For the text-containing cell, return its midpoint in (X, Y) coordinate format. 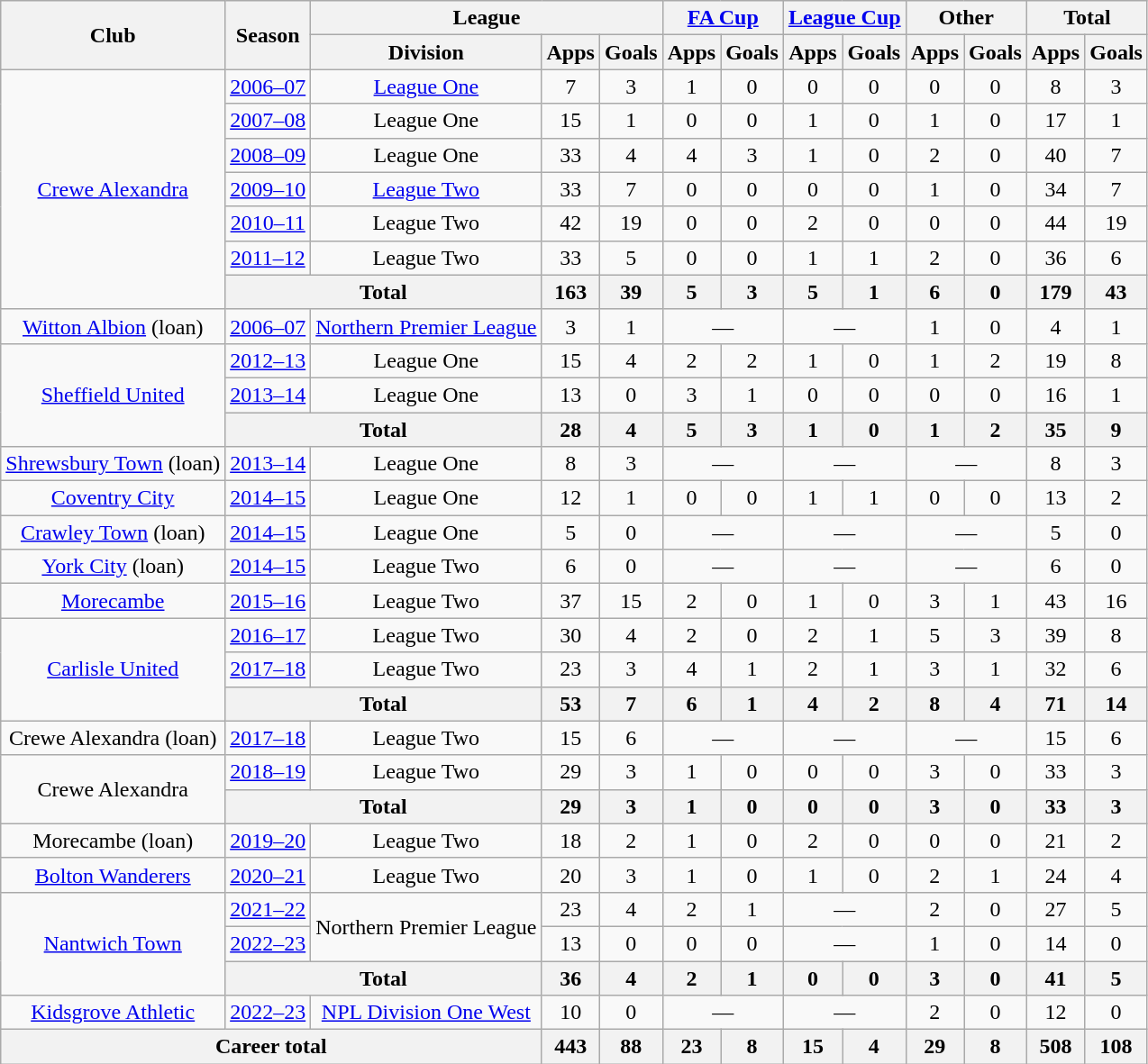
Kidsgrove Athletic (114, 1013)
2007–08 (269, 121)
28 (570, 430)
27 (1055, 909)
York City (loan) (114, 567)
2019–20 (269, 841)
163 (570, 292)
2012–13 (269, 360)
2009–10 (269, 189)
21 (1055, 841)
44 (1055, 223)
41 (1055, 978)
NPL Division One West (426, 1013)
Other (966, 18)
71 (1055, 704)
2016–17 (269, 635)
Crewe Alexandra (loan) (114, 738)
20 (570, 875)
35 (1055, 430)
2021–22 (269, 909)
Carlisle United (114, 669)
FA Cup (723, 18)
2015–16 (269, 601)
9 (1116, 430)
30 (570, 635)
Club (114, 35)
40 (1055, 155)
108 (1116, 1047)
League (487, 18)
Bolton Wanderers (114, 875)
32 (1055, 669)
2008–09 (269, 155)
Coventry City (114, 498)
League Cup (844, 18)
179 (1055, 292)
Witton Albion (loan) (114, 326)
443 (570, 1047)
10 (570, 1013)
2011–12 (269, 258)
Division (426, 52)
2020–21 (269, 875)
508 (1055, 1047)
2010–11 (269, 223)
Crawley Town (loan) (114, 532)
Season (269, 35)
18 (570, 841)
2018–19 (269, 772)
Morecambe (114, 601)
37 (570, 601)
42 (570, 223)
34 (1055, 189)
88 (631, 1047)
Morecambe (loan) (114, 841)
Sheffield United (114, 395)
53 (570, 704)
Nantwich Town (114, 943)
Shrewsbury Town (loan) (114, 464)
17 (1055, 121)
24 (1055, 875)
Career total (271, 1047)
